From the cell containing the given text, extract its center point as (x, y) coordinate. 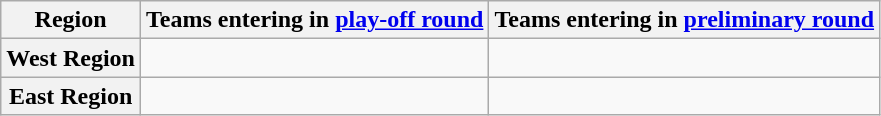
Teams entering in preliminary round (684, 20)
East Region (71, 96)
Region (71, 20)
West Region (71, 58)
Teams entering in play-off round (314, 20)
